Pinpoint the cell where the given text exists, returning its (x, y) midpoint coordinate. 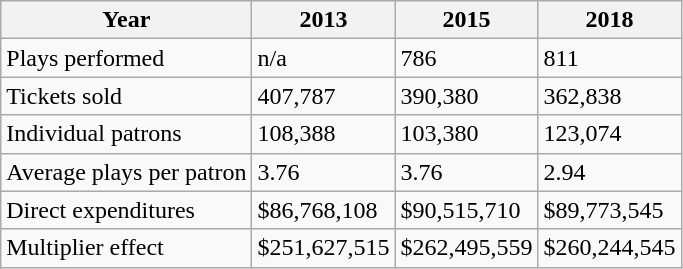
811 (610, 58)
Average plays per patron (126, 172)
2013 (324, 20)
$260,244,545 (610, 248)
$89,773,545 (610, 210)
Individual patrons (126, 134)
407,787 (324, 96)
123,074 (610, 134)
2.94 (610, 172)
$251,627,515 (324, 248)
$86,768,108 (324, 210)
$90,515,710 (466, 210)
Year (126, 20)
2018 (610, 20)
103,380 (466, 134)
Plays performed (126, 58)
362,838 (610, 96)
Direct expenditures (126, 210)
2015 (466, 20)
390,380 (466, 96)
108,388 (324, 134)
Multiplier effect (126, 248)
786 (466, 58)
n/a (324, 58)
$262,495,559 (466, 248)
Tickets sold (126, 96)
